Locate the cell with the specified text and output its (X, Y) center coordinate. 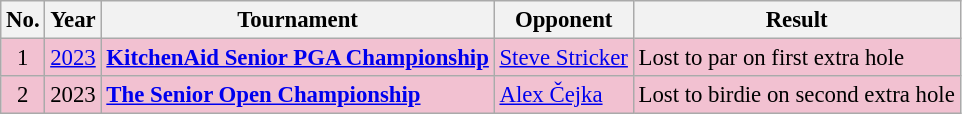
Year (73, 20)
Alex Čejka (564, 95)
Lost to birdie on second extra hole (796, 95)
Opponent (564, 20)
Tournament (298, 20)
Result (796, 20)
KitchenAid Senior PGA Championship (298, 58)
1 (23, 58)
The Senior Open Championship (298, 95)
Steve Stricker (564, 58)
Lost to par on first extra hole (796, 58)
No. (23, 20)
2 (23, 95)
